Provide the [x, y] coordinate of the cell's center where the given text is located.  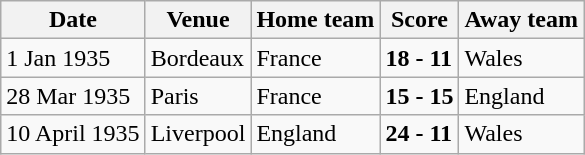
Paris [198, 96]
Away team [522, 20]
Date [73, 20]
28 Mar 1935 [73, 96]
Venue [198, 20]
Liverpool [198, 134]
Bordeaux [198, 58]
1 Jan 1935 [73, 58]
Home team [316, 20]
18 - 11 [420, 58]
10 April 1935 [73, 134]
Score [420, 20]
15 - 15 [420, 96]
24 - 11 [420, 134]
